Find where the given text appears and provide that cell's center as [x, y] coordinate. 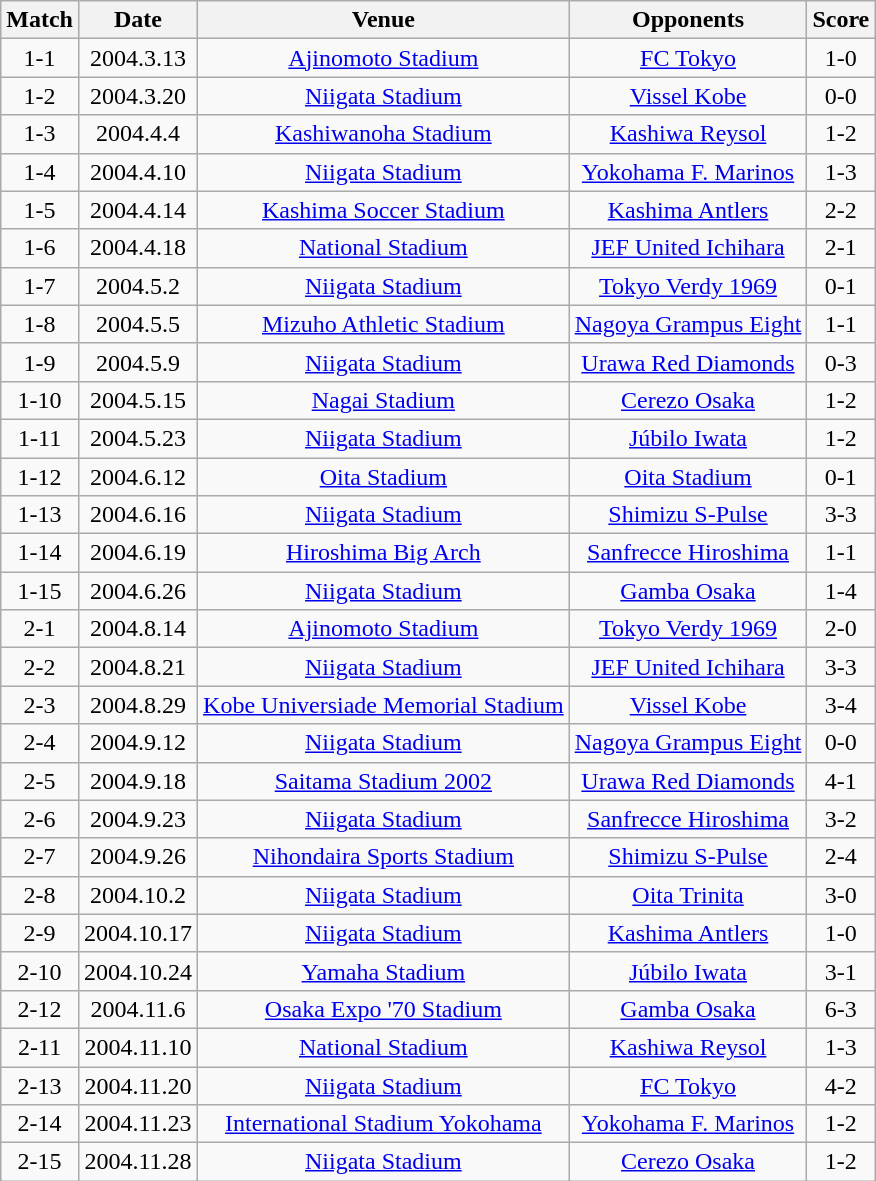
2-8 [40, 895]
2-13 [40, 1085]
2004.4.4 [138, 134]
Nagai Stadium [384, 400]
2004.11.20 [138, 1085]
Mizuho Athletic Stadium [384, 324]
4-1 [841, 781]
2004.6.16 [138, 515]
1-15 [40, 591]
0-3 [841, 362]
2004.6.19 [138, 553]
1-10 [40, 400]
1-12 [40, 477]
1-13 [40, 515]
2004.8.14 [138, 629]
4-2 [841, 1085]
Osaka Expo '70 Stadium [384, 1009]
2004.5.5 [138, 324]
Kashiwanoha Stadium [384, 134]
2004.9.26 [138, 857]
1-14 [40, 553]
Oita Trinita [688, 895]
3-4 [841, 705]
2004.3.13 [138, 58]
Date [138, 20]
2004.4.10 [138, 172]
1-8 [40, 324]
2-9 [40, 933]
Kashima Soccer Stadium [384, 210]
Score [841, 20]
2-7 [40, 857]
2-6 [40, 819]
2004.3.20 [138, 96]
2004.4.14 [138, 210]
2004.9.23 [138, 819]
2-5 [40, 781]
2004.8.29 [138, 705]
2004.5.15 [138, 400]
3-2 [841, 819]
2004.10.17 [138, 933]
Opponents [688, 20]
2-10 [40, 971]
Kobe Universiade Memorial Stadium [384, 705]
Nihondaira Sports Stadium [384, 857]
Yamaha Stadium [384, 971]
1-5 [40, 210]
2004.6.26 [138, 591]
Match [40, 20]
2004.11.6 [138, 1009]
2004.9.12 [138, 743]
Saitama Stadium 2002 [384, 781]
2-11 [40, 1047]
2004.10.2 [138, 895]
1-7 [40, 286]
2-15 [40, 1162]
1-11 [40, 438]
2004.5.23 [138, 438]
2004.11.28 [138, 1162]
2004.6.12 [138, 477]
International Stadium Yokohama [384, 1124]
2004.8.21 [138, 667]
2004.11.10 [138, 1047]
3-0 [841, 895]
2004.5.2 [138, 286]
2-14 [40, 1124]
2004.5.9 [138, 362]
2004.4.18 [138, 248]
2004.9.18 [138, 781]
6-3 [841, 1009]
2-12 [40, 1009]
Hiroshima Big Arch [384, 553]
2004.10.24 [138, 971]
2-3 [40, 705]
2004.11.23 [138, 1124]
3-1 [841, 971]
2-0 [841, 629]
1-9 [40, 362]
Venue [384, 20]
1-6 [40, 248]
